Search for the cell housing the specified text and yield its (X, Y) center coordinate. 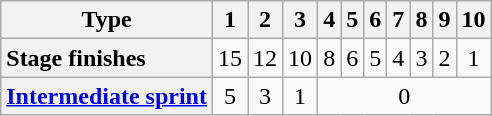
12 (266, 58)
15 (230, 58)
Type (107, 20)
Stage finishes (107, 58)
0 (404, 96)
7 (398, 20)
Intermediate sprint (107, 96)
9 (444, 20)
